Locate the cell with the specified text and output its [x, y] center coordinate. 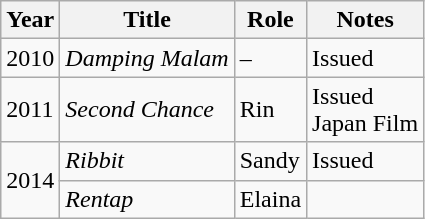
Role [270, 20]
Title [147, 20]
Rentap [147, 199]
Notes [366, 20]
Rin [270, 110]
Second Chance [147, 110]
Elaina [270, 199]
Ribbit [147, 161]
– [270, 58]
Damping Malam [147, 58]
Issued Japan Film [366, 110]
Sandy [270, 161]
2014 [30, 180]
2011 [30, 110]
2010 [30, 58]
Year [30, 20]
